Scan for the cell matching the given text and deliver its (x, y) coordinate at center. 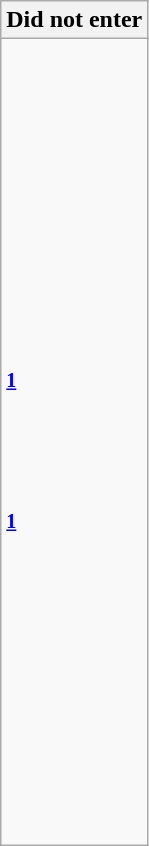
Did not enter (74, 20)
1 1 (74, 442)
